Scan for the cell matching the given text and deliver its (X, Y) coordinate at center. 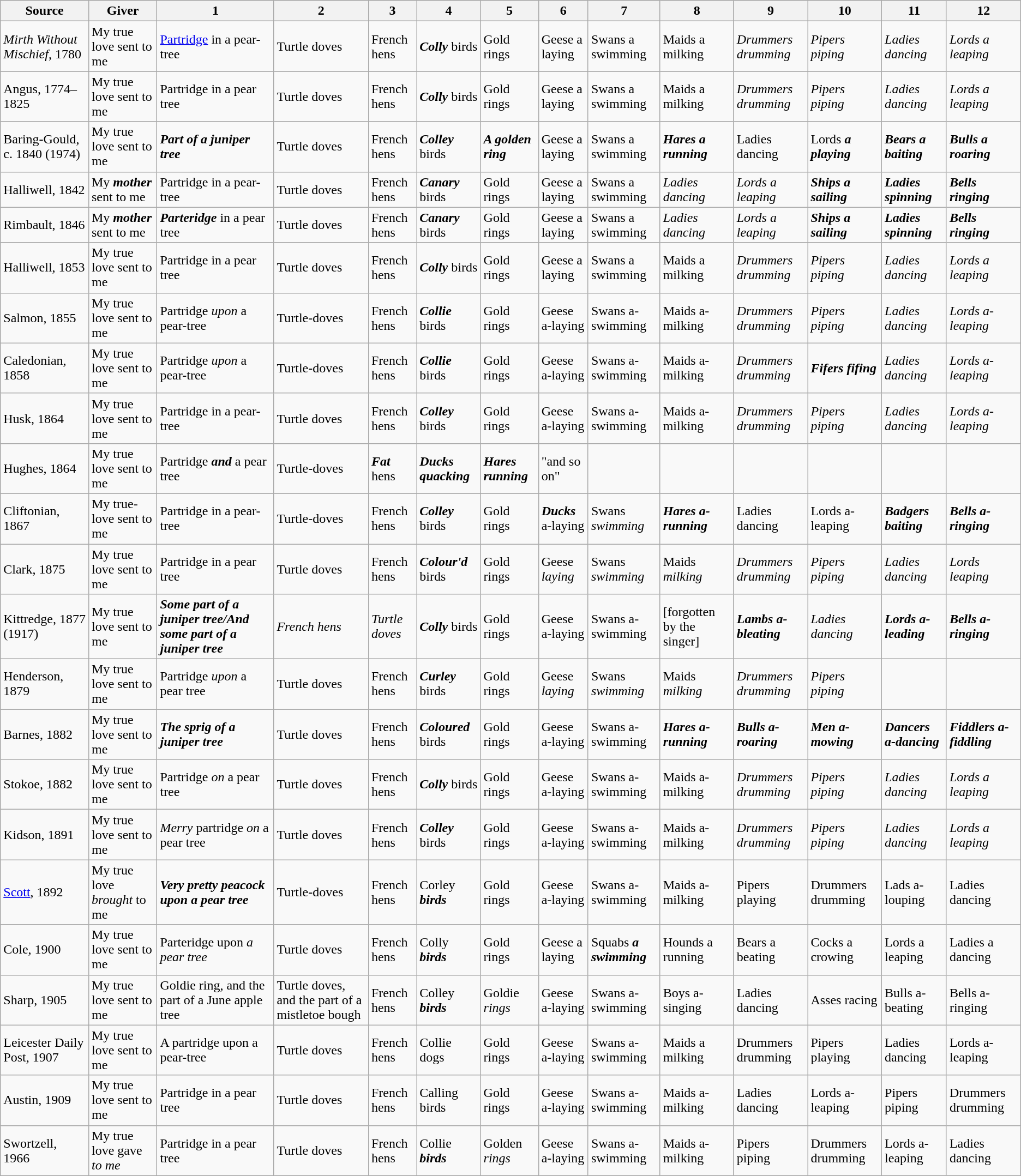
Fat hens (392, 468)
1 (215, 11)
Partridge on a pear tree (215, 785)
Ducks a-laying (563, 518)
Salmon, 1855 (45, 318)
6 (563, 11)
Dancers a-dancing (914, 734)
9 (771, 11)
Halliwell, 1842 (45, 190)
5 (509, 11)
Giver (122, 11)
Sharp, 1905 (45, 1000)
10 (845, 11)
The sprig of a juniper tree (215, 734)
7 (624, 11)
Kidson, 1891 (45, 835)
Mirth WithoutMischief, 1780 (45, 46)
8 (697, 11)
Stokoe, 1882 (45, 785)
Ducks quacking (448, 468)
Partridge and a pear tree (215, 468)
Bulls a roaring (983, 147)
Halliwell, 1853 (45, 268)
2 (321, 11)
Lords a playing (845, 147)
Caledonian, 1858 (45, 368)
Hounds a running (697, 950)
Fiddlers a-fiddling (983, 734)
Austin, 1909 (45, 1100)
Bears a beating (771, 950)
Bulls a-beating (914, 1000)
Bulls a-roaring (771, 734)
Cocks a crowing (845, 950)
Parteridge in a pear tree (215, 225)
[forgotten by the singer] (697, 627)
Golden rings (509, 1150)
Hares running (509, 468)
Husk, 1864 (45, 418)
Some part of a juniper tree/And some part of a juniper tree (215, 627)
Calling birds (448, 1100)
Leicester Daily Post, 1907 (45, 1050)
Hughes, 1864 (45, 468)
11 (914, 11)
Barnes, 1882 (45, 734)
Baring-Gould, c. 1840 (1974) (45, 147)
Cliftonian, 1867 (45, 518)
Very pretty peacock upon a pear tree (215, 892)
Colour'd birds (448, 569)
Curley birds (448, 684)
Turtle doves, and the part of a mistletoe bough (321, 1000)
"and so on" (563, 468)
A golden ring (509, 147)
Men a-mowing (845, 734)
Goldie ring, and the part of a June apple tree (215, 1000)
Source (45, 11)
Angus, 1774–1825 (45, 97)
Rimbault, 1846 (45, 225)
Corley birds (448, 892)
Bears a baiting (914, 147)
12 (983, 11)
Merry partridge on a pear tree (215, 835)
My true-love sent to me (122, 518)
Lords leaping (983, 569)
Swortzell, 1966 (45, 1150)
Squabs a swimming (624, 950)
Collie dogs (448, 1050)
A partridge upon a pear-tree (215, 1050)
Parteridge upon a pear tree (215, 950)
Fifers fifing (845, 368)
Lambs a-bleating (771, 627)
Asses racing (845, 1000)
My true love brought to me (122, 892)
Clark, 1875 (45, 569)
Lads a-louping (914, 892)
My true love gave to me (122, 1150)
Kittredge, 1877 (1917) (45, 627)
Part of a juniper tree (215, 147)
Hares a running (697, 147)
4 (448, 11)
Goldie rings (509, 1000)
Coloured birds (448, 734)
3 (392, 11)
Lords a-leading (914, 627)
Badgers baiting (914, 518)
Ladies a dancing (983, 950)
Henderson, 1879 (45, 684)
Scott, 1892 (45, 892)
Cole, 1900 (45, 950)
Boys a-singing (697, 1000)
Partridge upon a pear tree (215, 684)
